Identify which cell holds the provided text, then report its (x, y) central coordinate. 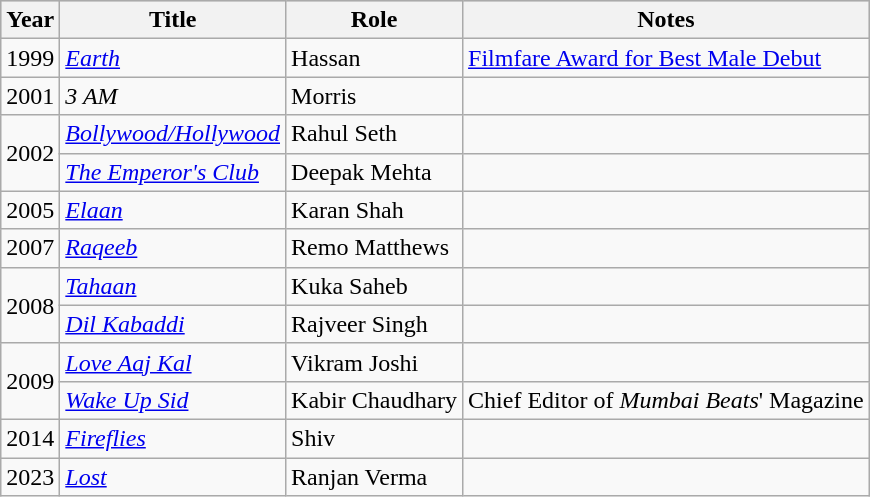
Kabir Chaudhary (374, 400)
Kuka Saheb (374, 286)
Lost (173, 477)
2009 (30, 381)
Remo Matthews (374, 248)
The Emperor's Club (173, 172)
Ranjan Verma (374, 477)
2008 (30, 305)
Fireflies (173, 438)
Year (30, 20)
Title (173, 20)
Earth (173, 58)
Hassan (374, 58)
Notes (666, 20)
2001 (30, 96)
Bollywood/Hollywood (173, 134)
Morris (374, 96)
Chief Editor of Mumbai Beats' Magazine (666, 400)
Tahaan (173, 286)
1999 (30, 58)
Rahul Seth (374, 134)
Love Aaj Kal (173, 362)
Shiv (374, 438)
Filmfare Award for Best Male Debut (666, 58)
2005 (30, 210)
Elaan (173, 210)
Deepak Mehta (374, 172)
3 AM (173, 96)
2023 (30, 477)
2014 (30, 438)
Role (374, 20)
Vikram Joshi (374, 362)
2007 (30, 248)
Rajveer Singh (374, 324)
Wake Up Sid (173, 400)
2002 (30, 153)
Dil Kabaddi (173, 324)
Raqeeb (173, 248)
Karan Shah (374, 210)
